Pinpoint the cell where the given text exists, returning its [x, y] midpoint coordinate. 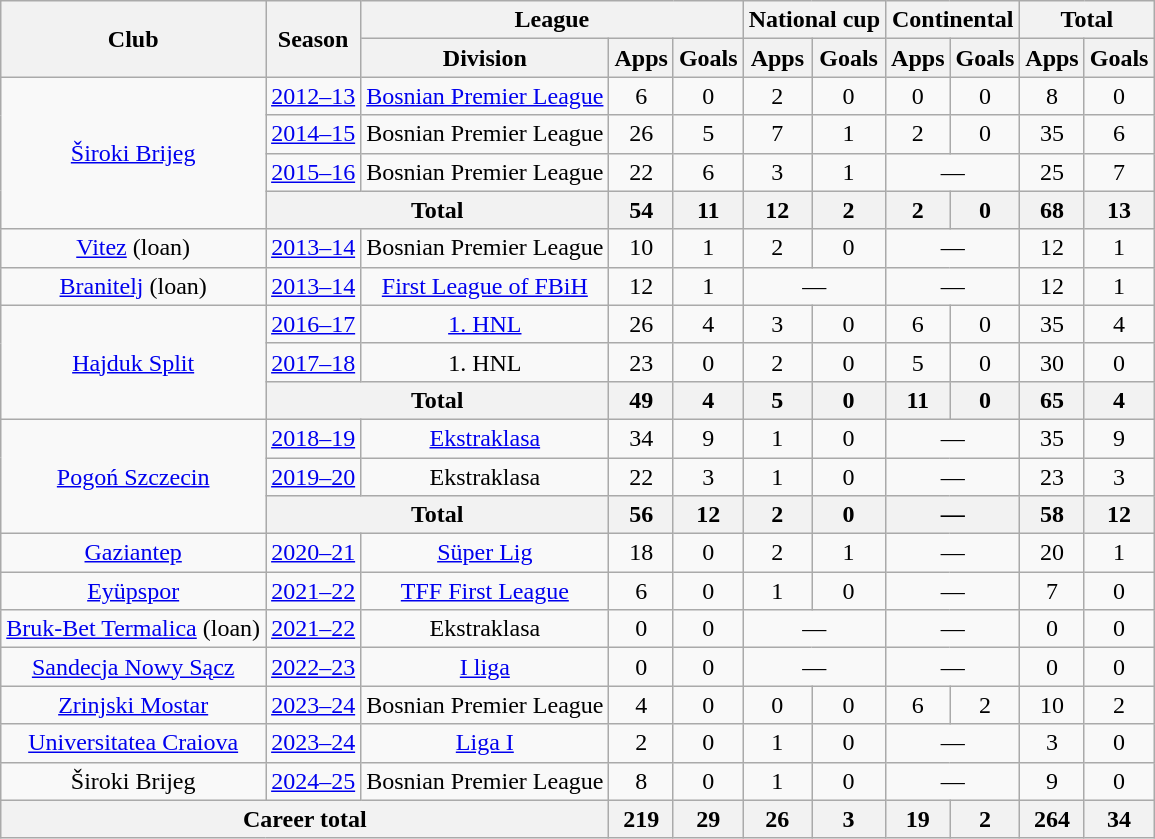
Division [485, 58]
Vitez (loan) [134, 248]
Branitelj (loan) [134, 286]
I liga [485, 667]
Continental [953, 20]
65 [1052, 400]
2014–15 [314, 134]
2024–25 [314, 781]
2015–16 [314, 172]
Gaziantep [134, 553]
2012–13 [314, 96]
2019–20 [314, 477]
Club [134, 39]
2016–17 [314, 324]
Universitatea Craiova [134, 743]
Süper Lig [485, 553]
Eyüpspor [134, 591]
TFF First League [485, 591]
Season [314, 39]
18 [641, 553]
29 [708, 819]
49 [641, 400]
2018–19 [314, 438]
Hajduk Split [134, 362]
219 [641, 819]
League [552, 20]
19 [918, 819]
National cup [814, 20]
30 [1052, 362]
Pogoń Szczecin [134, 476]
2022–23 [314, 667]
25 [1052, 172]
56 [641, 515]
First League of FBiH [485, 286]
58 [1052, 515]
Zrinjski Mostar [134, 705]
264 [1052, 819]
2020–21 [314, 553]
54 [641, 210]
Career total [305, 819]
20 [1052, 553]
68 [1052, 210]
Bruk-Bet Termalica (loan) [134, 629]
Sandecja Nowy Sącz [134, 667]
Liga I [485, 743]
2017–18 [314, 362]
13 [1119, 210]
